Pinpoint the cell where the given text exists, returning its (X, Y) midpoint coordinate. 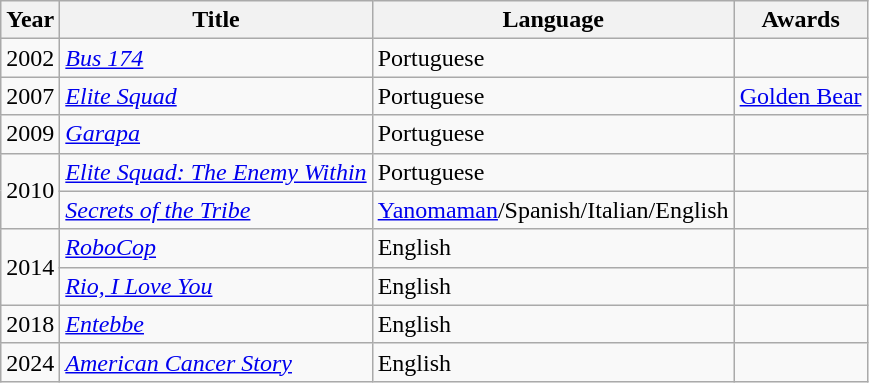
Title (216, 20)
Language (553, 20)
Awards (800, 20)
RoboCop (216, 248)
2002 (30, 58)
Elite Squad (216, 96)
2007 (30, 96)
Year (30, 20)
Golden Bear (800, 96)
2009 (30, 134)
Entebbe (216, 324)
Yanomaman/Spanish/Italian/English (553, 210)
2014 (30, 267)
American Cancer Story (216, 362)
Secrets of the Tribe (216, 210)
Rio, I Love You (216, 286)
Garapa (216, 134)
Elite Squad: The Enemy Within (216, 172)
2018 (30, 324)
2024 (30, 362)
Bus 174 (216, 58)
2010 (30, 191)
